Output the (x, y) coordinate of the center of the cell containing the given text.  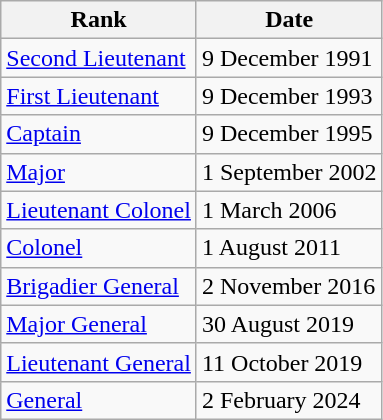
Brigadier General (99, 286)
9 December 1993 (289, 96)
9 December 1995 (289, 134)
1 March 2006 (289, 210)
Date (289, 20)
11 October 2019 (289, 362)
30 August 2019 (289, 324)
1 September 2002 (289, 172)
Second Lieutenant (99, 58)
2 February 2024 (289, 400)
Lieutenant Colonel (99, 210)
Colonel (99, 248)
General (99, 400)
Captain (99, 134)
Major (99, 172)
Lieutenant General (99, 362)
Major General (99, 324)
1 August 2011 (289, 248)
9 December 1991 (289, 58)
First Lieutenant (99, 96)
2 November 2016 (289, 286)
Rank (99, 20)
